Detect which cell encompasses the target text, then output its [x, y] center coordinate. 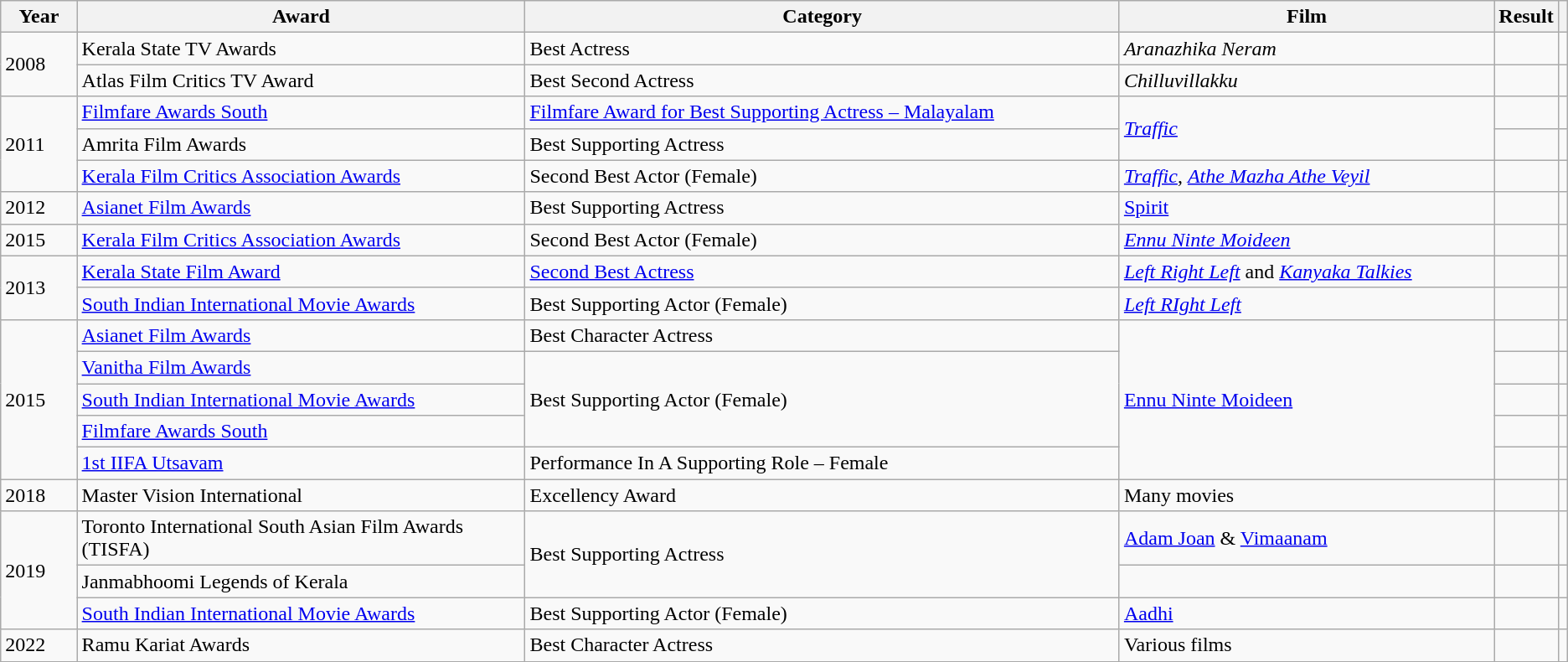
1st IIFA Utsavam [302, 463]
2013 [39, 287]
Various films [1307, 645]
Amrita Film Awards [302, 144]
Janmabhoomi Legends of Kerala [302, 582]
Best Actress [823, 49]
Many movies [1307, 495]
Traffic, Athe Mazha Athe Veyil [1307, 176]
Performance In A Supporting Role – Female [823, 463]
Second Best Actress [823, 272]
Year [39, 17]
Result [1526, 17]
Award [302, 17]
Best Second Actress [823, 80]
Aranazhika Neram [1307, 49]
Traffic [1307, 128]
Aadhi [1307, 613]
Spirit [1307, 208]
Chilluvillakku [1307, 80]
Vanitha Film Awards [302, 367]
Category [823, 17]
Film [1307, 17]
Left Right Left and Kanyaka Talkies [1307, 272]
Excellency Award [823, 495]
Left RIght Left [1307, 303]
2011 [39, 144]
2008 [39, 65]
2019 [39, 570]
Atlas Film Critics TV Award [302, 80]
Adam Joan & Vimaanam [1307, 538]
2022 [39, 645]
Kerala State TV Awards [302, 49]
Kerala State Film Award [302, 272]
2012 [39, 208]
Ramu Kariat Awards [302, 645]
Toronto International South Asian Film Awards (TISFA) [302, 538]
Filmfare Award for Best Supporting Actress – Malayalam [823, 112]
2018 [39, 495]
Master Vision International [302, 495]
